Return the [X, Y] coordinate for the center point of the cell that contains the specified text.  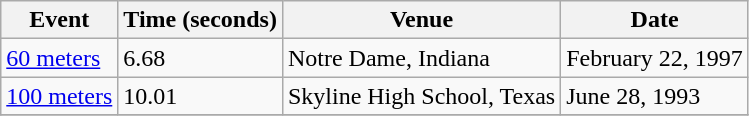
Notre Dame, Indiana [421, 58]
Time (seconds) [200, 20]
6.68 [200, 58]
Date [655, 20]
Skyline High School, Texas [421, 96]
10.01 [200, 96]
Event [60, 20]
60 meters [60, 58]
June 28, 1993 [655, 96]
100 meters [60, 96]
February 22, 1997 [655, 58]
Venue [421, 20]
